From the cell containing the given text, extract its center point as [x, y] coordinate. 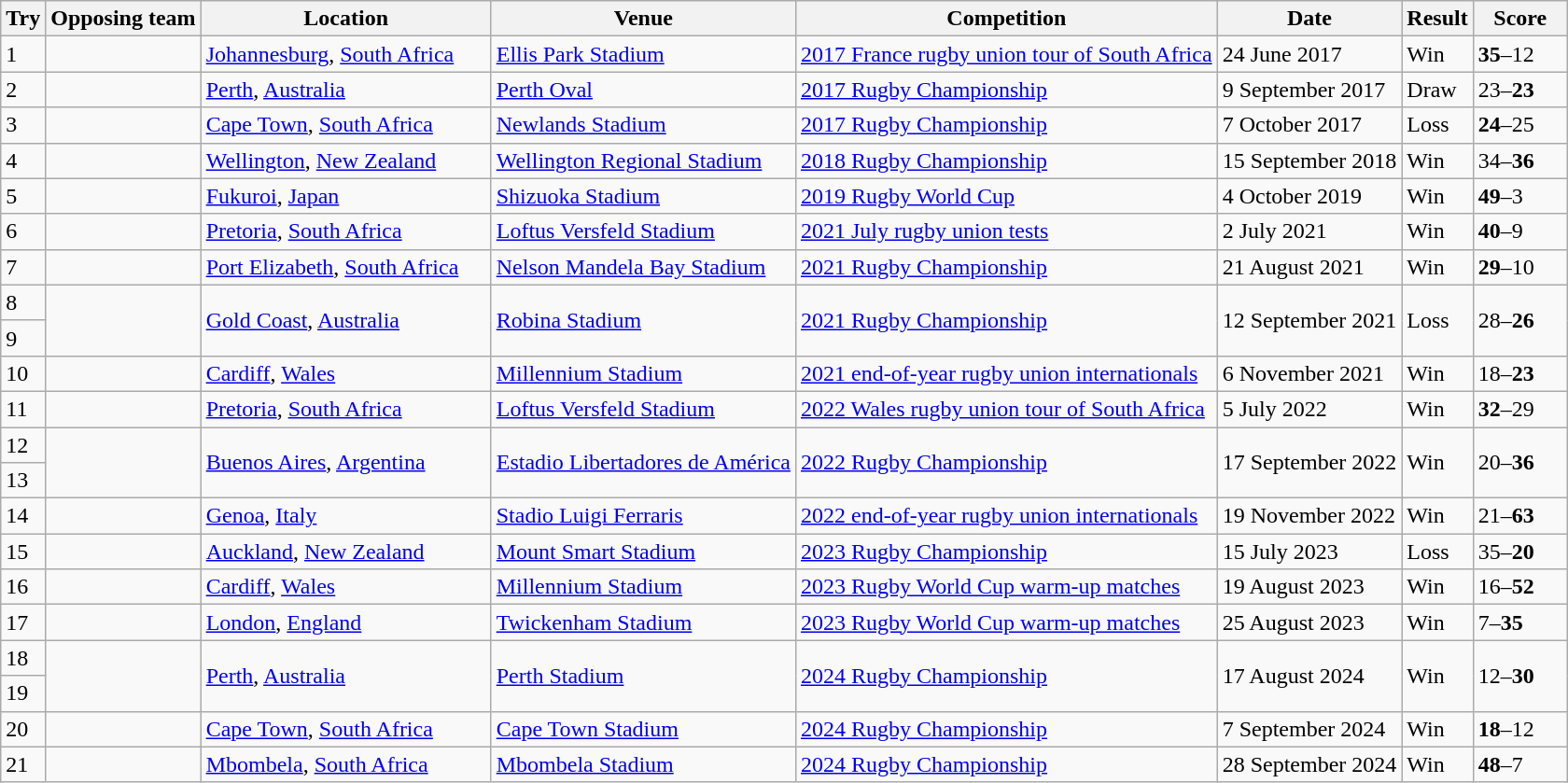
28–26 [1519, 320]
12 [23, 445]
4 [23, 161]
2017 France rugby union tour of South Africa [1006, 54]
Gold Coast, Australia [345, 320]
32–29 [1519, 409]
20–36 [1519, 463]
29–10 [1519, 267]
7–35 [1519, 622]
15 [23, 552]
12–30 [1519, 676]
Stadio Luigi Ferraris [643, 516]
15 September 2018 [1309, 161]
14 [23, 516]
2022 Rugby Championship [1006, 463]
17 [23, 622]
3 [23, 125]
9 September 2017 [1309, 90]
21 August 2021 [1309, 267]
Mount Smart Stadium [643, 552]
19 [23, 693]
Shizuoka Stadium [643, 196]
Twickenham Stadium [643, 622]
7 October 2017 [1309, 125]
19 August 2023 [1309, 587]
Opposing team [123, 19]
28 September 2024 [1309, 764]
Mbombela Stadium [643, 764]
20 [23, 729]
London, England [345, 622]
17 August 2024 [1309, 676]
13 [23, 481]
Venue [643, 19]
Wellington Regional Stadium [643, 161]
15 July 2023 [1309, 552]
24–25 [1519, 125]
12 September 2021 [1309, 320]
Wellington, New Zealand [345, 161]
21–63 [1519, 516]
Newlands Stadium [643, 125]
Mbombela, South Africa [345, 764]
2 [23, 90]
21 [23, 764]
Date [1309, 19]
Result [1437, 19]
Perth Oval [643, 90]
16–52 [1519, 587]
6 [23, 231]
4 October 2019 [1309, 196]
Competition [1006, 19]
Port Elizabeth, South Africa [345, 267]
2022 end-of-year rugby union internationals [1006, 516]
Robina Stadium [643, 320]
19 November 2022 [1309, 516]
Location [345, 19]
2021 end-of-year rugby union internationals [1006, 373]
Score [1519, 19]
Johannesburg, South Africa [345, 54]
49–3 [1519, 196]
18 [23, 658]
Cape Town Stadium [643, 729]
Genoa, Italy [345, 516]
Perth Stadium [643, 676]
9 [23, 338]
Nelson Mandela Bay Stadium [643, 267]
5 [23, 196]
1 [23, 54]
Buenos Aires, Argentina [345, 463]
23–23 [1519, 90]
Try [23, 19]
2018 Rugby Championship [1006, 161]
2023 Rugby Championship [1006, 552]
Auckland, New Zealand [345, 552]
17 September 2022 [1309, 463]
Fukuroi, Japan [345, 196]
34–36 [1519, 161]
2022 Wales rugby union tour of South Africa [1006, 409]
2 July 2021 [1309, 231]
18–23 [1519, 373]
11 [23, 409]
35–20 [1519, 552]
16 [23, 587]
24 June 2017 [1309, 54]
48–7 [1519, 764]
18–12 [1519, 729]
2021 July rugby union tests [1006, 231]
35–12 [1519, 54]
2019 Rugby World Cup [1006, 196]
7 [23, 267]
Ellis Park Stadium [643, 54]
5 July 2022 [1309, 409]
Draw [1437, 90]
25 August 2023 [1309, 622]
7 September 2024 [1309, 729]
6 November 2021 [1309, 373]
10 [23, 373]
8 [23, 302]
Estadio Libertadores de América [643, 463]
40–9 [1519, 231]
